Return the [X, Y] coordinate for the center point of the cell that contains the specified text.  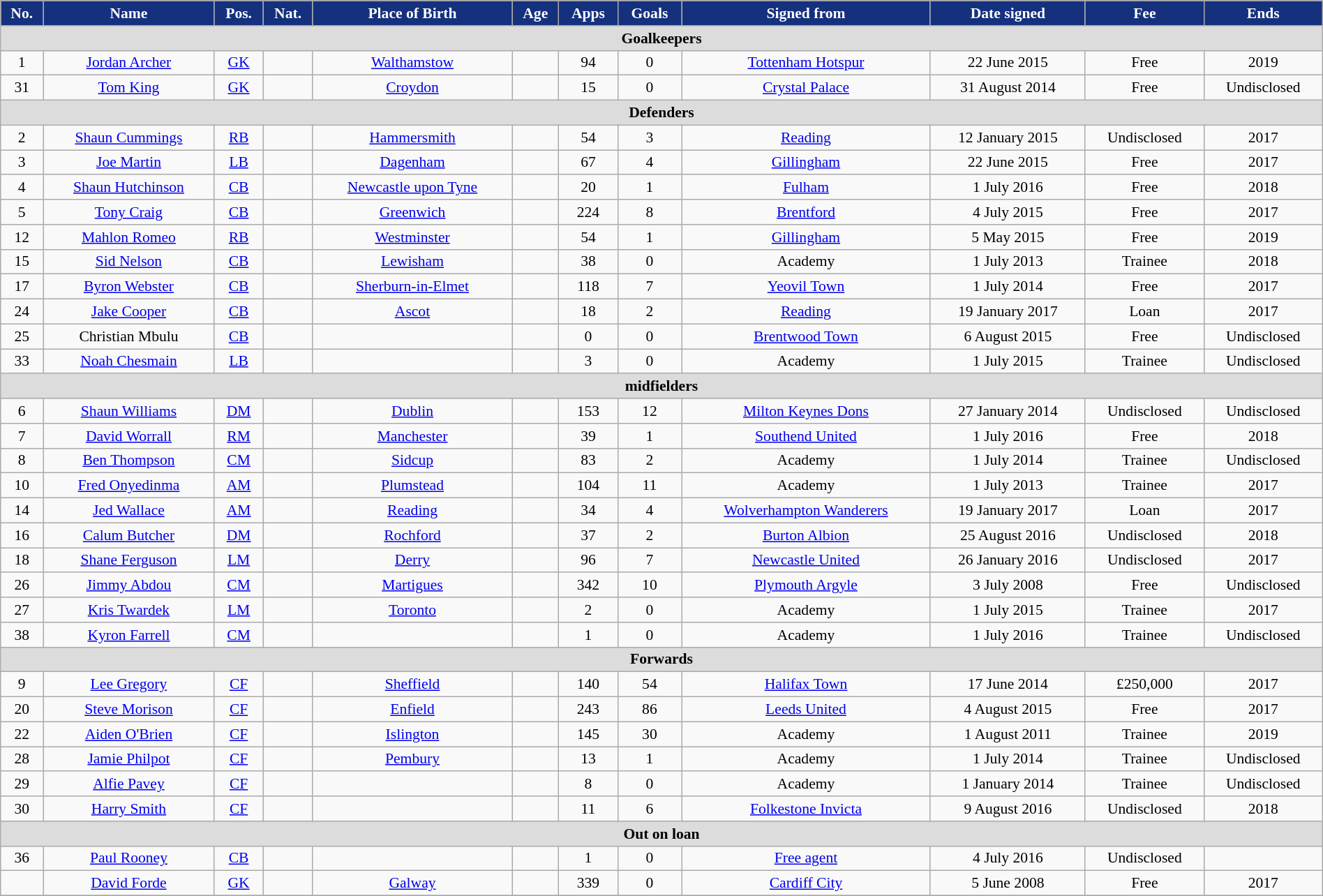
104 [588, 486]
Kyron Farrell [129, 635]
27 January 2014 [1008, 411]
Date signed [1008, 13]
Plumstead [412, 486]
Shaun Williams [129, 411]
29 [22, 784]
339 [588, 883]
Ben Thompson [129, 461]
Galway [412, 883]
25 [22, 336]
Plymouth Argyle [807, 585]
Martigues [412, 585]
4 July 2015 [1008, 212]
Alfie Pavey [129, 784]
Jake Cooper [129, 312]
Sidcup [412, 461]
Toronto [412, 610]
Noah Chesmain [129, 361]
Joe Martin [129, 163]
£250,000 [1144, 685]
Nat. [287, 13]
Burton Albion [807, 535]
342 [588, 585]
Steve Morison [129, 710]
Ascot [412, 312]
67 [588, 163]
Byron Webster [129, 287]
5 June 2008 [1008, 883]
Newcastle upon Tyne [412, 188]
Southend United [807, 436]
Folkestone Invicta [807, 809]
Paul Rooney [129, 858]
Wolverhampton Wanderers [807, 511]
Jordan Archer [129, 63]
5 May 2015 [1008, 237]
14 [22, 511]
Jimmy Abdou [129, 585]
94 [588, 63]
Shaun Hutchinson [129, 188]
Manchester [412, 436]
28 [22, 759]
33 [22, 361]
David Worrall [129, 436]
25 August 2016 [1008, 535]
David Forde [129, 883]
4 August 2015 [1008, 710]
Goals [649, 13]
Dublin [412, 411]
Place of Birth [412, 13]
224 [588, 212]
Lewisham [412, 262]
22 [22, 734]
Mahlon Romeo [129, 237]
3 July 2008 [1008, 585]
4 July 2016 [1008, 858]
118 [588, 287]
Shaun Cummings [129, 137]
Pos. [239, 13]
13 [588, 759]
Signed from [807, 13]
140 [588, 685]
Brentford [807, 212]
Yeovil Town [807, 287]
Lee Gregory [129, 685]
Milton Keynes Dons [807, 411]
Aiden O'Brien [129, 734]
Free agent [807, 858]
16 [22, 535]
Hammersmith [412, 137]
midfielders [661, 387]
26 [22, 585]
9 [22, 685]
No. [22, 13]
Shane Ferguson [129, 560]
Jed Wallace [129, 511]
Sherburn-in-Elmet [412, 287]
39 [588, 436]
24 [22, 312]
Tottenham Hotspur [807, 63]
6 August 2015 [1008, 336]
Walthamstow [412, 63]
Kris Twardek [129, 610]
9 August 2016 [1008, 809]
Harry Smith [129, 809]
17 June 2014 [1008, 685]
Out on loan [661, 834]
Goalkeepers [661, 38]
RM [239, 436]
86 [649, 710]
1 August 2011 [1008, 734]
Islington [412, 734]
Age [536, 13]
Brentwood Town [807, 336]
26 January 2016 [1008, 560]
Jamie Philpot [129, 759]
1 January 2014 [1008, 784]
37 [588, 535]
Sid Nelson [129, 262]
Fulham [807, 188]
Pembury [412, 759]
Newcastle United [807, 560]
31 August 2014 [1008, 88]
Derry [412, 560]
153 [588, 411]
Cardiff City [807, 883]
83 [588, 461]
Sheffield [412, 685]
Fred Onyedinma [129, 486]
Tony Craig [129, 212]
Forwards [661, 659]
Christian Mbulu [129, 336]
Westminster [412, 237]
Crystal Palace [807, 88]
Fee [1144, 13]
Enfield [412, 710]
243 [588, 710]
Dagenham [412, 163]
Rochford [412, 535]
Leeds United [807, 710]
5 [22, 212]
Apps [588, 13]
145 [588, 734]
Name [129, 13]
27 [22, 610]
36 [22, 858]
Tom King [129, 88]
Calum Butcher [129, 535]
Greenwich [412, 212]
31 [22, 88]
34 [588, 511]
96 [588, 560]
Ends [1263, 13]
Croydon [412, 88]
12 January 2015 [1008, 137]
Defenders [661, 113]
Halifax Town [807, 685]
17 [22, 287]
